From the cell containing the given text, extract its center point as (X, Y) coordinate. 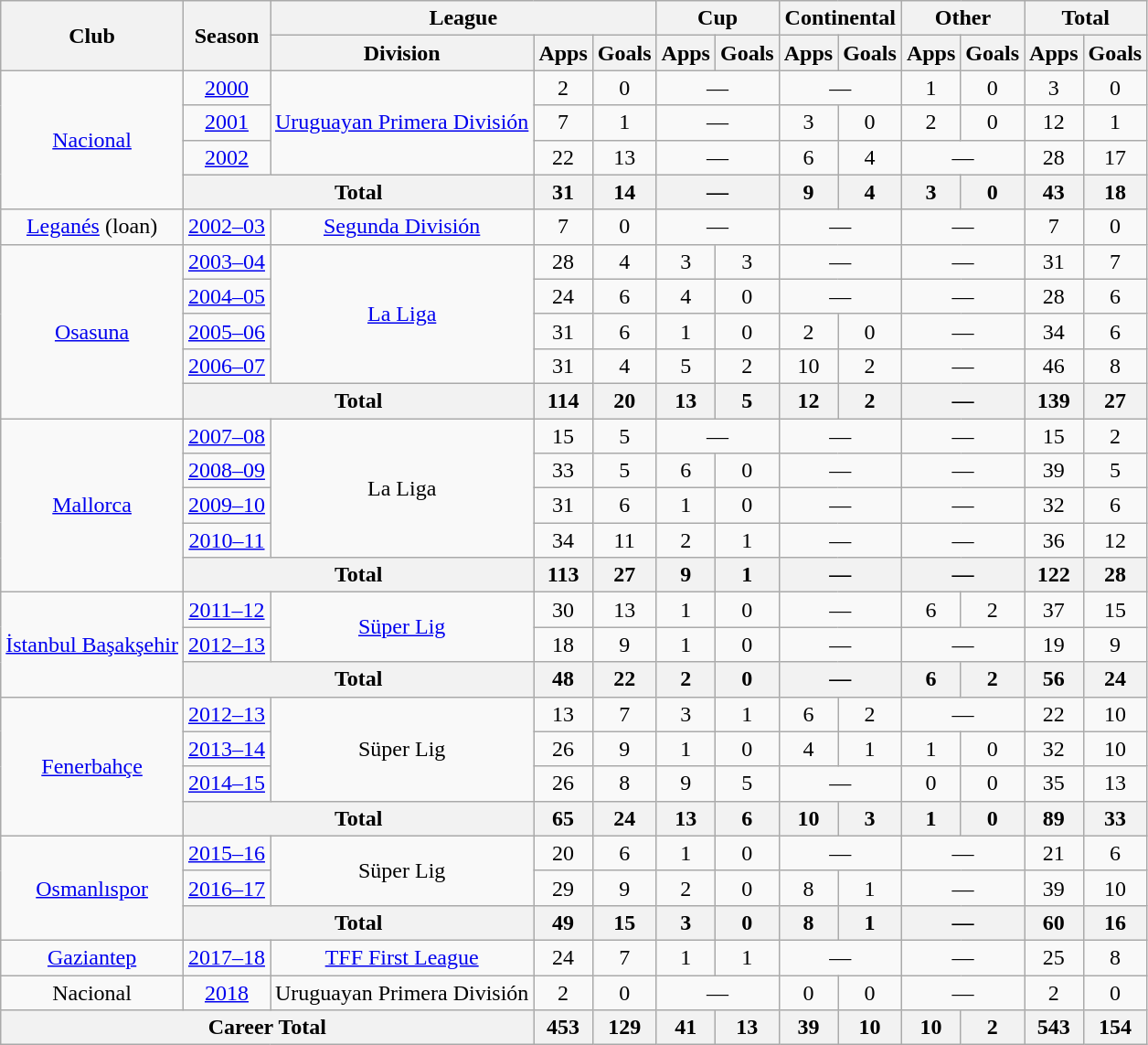
2015–16 (227, 853)
2014–15 (227, 784)
30 (563, 610)
Osasuna (92, 331)
2018 (227, 992)
113 (563, 575)
2002 (227, 157)
16 (1115, 922)
Cup (717, 18)
2011–12 (227, 610)
41 (686, 1028)
114 (563, 400)
65 (563, 818)
49 (563, 922)
453 (563, 1028)
60 (1054, 922)
Club (92, 36)
2005–06 (227, 331)
17 (1115, 157)
139 (1054, 400)
36 (1054, 540)
37 (1054, 610)
Career Total (267, 1028)
2003–04 (227, 261)
48 (563, 679)
21 (1054, 853)
Mallorca (92, 506)
2013–14 (227, 749)
2010–11 (227, 540)
Gaziantep (92, 957)
29 (563, 888)
Other (962, 18)
46 (1054, 366)
14 (624, 192)
İstanbul Başakşehir (92, 645)
Continental (840, 18)
2002–03 (227, 227)
2009–10 (227, 506)
2007–08 (227, 436)
35 (1054, 784)
89 (1054, 818)
154 (1115, 1028)
Osmanlıspor (92, 888)
543 (1054, 1028)
Leganés (loan) (92, 227)
Fenerbahçe (92, 766)
19 (1054, 645)
2000 (227, 88)
2016–17 (227, 888)
Division (402, 53)
25 (1054, 957)
129 (624, 1028)
TFF First League (402, 957)
Segunda División (402, 227)
2001 (227, 123)
2017–18 (227, 957)
2006–07 (227, 366)
2004–05 (227, 296)
56 (1054, 679)
Season (227, 36)
11 (624, 540)
2008–09 (227, 471)
122 (1054, 575)
43 (1054, 192)
League (464, 18)
